Output the [X, Y] coordinate of the center of the cell containing the given text.  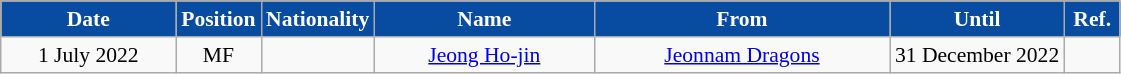
Nationality [318, 19]
Jeonnam Dragons [742, 55]
1 July 2022 [88, 55]
Jeong Ho-jin [484, 55]
From [742, 19]
Until [978, 19]
Name [484, 19]
MF [218, 55]
Date [88, 19]
Ref. [1092, 19]
Position [218, 19]
31 December 2022 [978, 55]
